Pinpoint the cell where the given text exists, returning its (X, Y) midpoint coordinate. 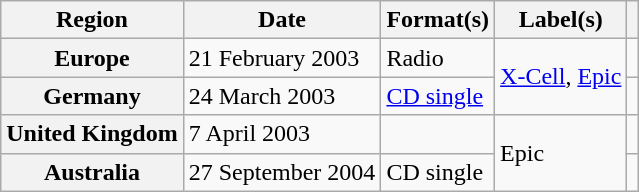
Germany (92, 96)
Europe (92, 58)
Radio (438, 58)
Date (282, 20)
Format(s) (438, 20)
21 February 2003 (282, 58)
7 April 2003 (282, 134)
Epic (561, 153)
United Kingdom (92, 134)
Australia (92, 172)
27 September 2004 (282, 172)
Region (92, 20)
X-Cell, Epic (561, 77)
24 March 2003 (282, 96)
Label(s) (561, 20)
